Provide the (X, Y) coordinate of the cell's center where the given text is located.  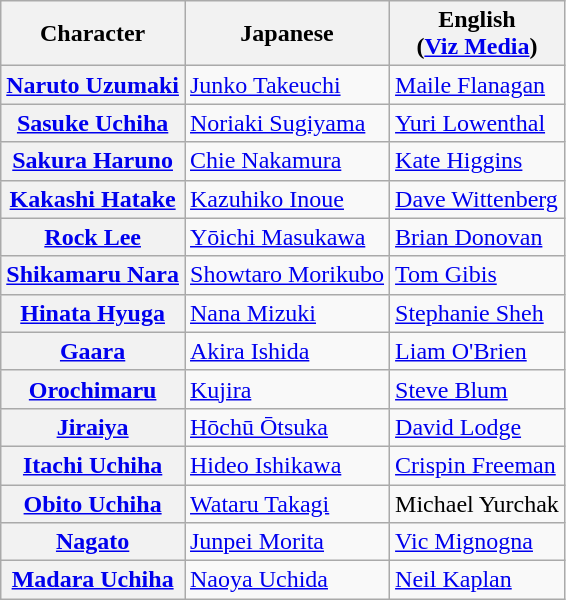
Junpei Morita (286, 542)
Rock Lee (93, 237)
Japanese (286, 34)
Liam O'Brien (478, 351)
Yuri Lowenthal (478, 123)
Akira Ishida (286, 351)
Hinata Hyuga (93, 313)
Naoya Uchida (286, 580)
Stephanie Sheh (478, 313)
Brian Donovan (478, 237)
Obito Uchiha (93, 503)
Sasuke Uchiha (93, 123)
Noriaki Sugiyama (286, 123)
Dave Wittenberg (478, 199)
Kazuhiko Inoue (286, 199)
Showtaro Morikubo (286, 275)
Michael Yurchak (478, 503)
Nana Mizuki (286, 313)
Chie Nakamura (286, 161)
Kakashi Hatake (93, 199)
Sakura Haruno (93, 161)
Steve Blum (478, 389)
Nagato (93, 542)
Crispin Freeman (478, 465)
Orochimaru (93, 389)
Hōchū Ōtsuka (286, 427)
Naruto Uzumaki (93, 85)
Junko Takeuchi (286, 85)
Vic Mignogna (478, 542)
David Lodge (478, 427)
Kate Higgins (478, 161)
Character (93, 34)
Tom Gibis (478, 275)
Hideo Ishikawa (286, 465)
Kujira (286, 389)
Shikamaru Nara (93, 275)
Itachi Uchiha (93, 465)
Gaara (93, 351)
Wataru Takagi (286, 503)
Yōichi Masukawa (286, 237)
Neil Kaplan (478, 580)
Jiraiya (93, 427)
Madara Uchiha (93, 580)
English(Viz Media) (478, 34)
Maile Flanagan (478, 85)
